Output the [x, y] coordinate of the center of the cell containing the given text.  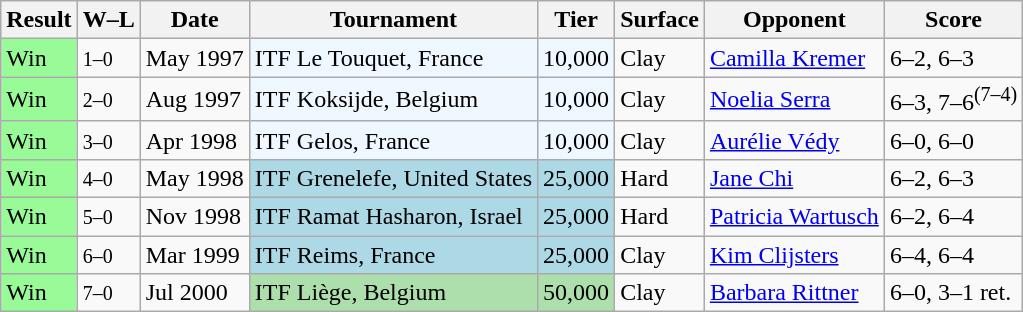
Jane Chi [794, 178]
Result [39, 20]
6–0 [108, 255]
ITF Koksijde, Belgium [393, 100]
1–0 [108, 58]
ITF Ramat Hasharon, Israel [393, 217]
3–0 [108, 140]
Kim Clijsters [794, 255]
May 1997 [194, 58]
Score [953, 20]
ITF Grenelefe, United States [393, 178]
ITF Reims, France [393, 255]
Jul 2000 [194, 293]
Mar 1999 [194, 255]
6–0, 3–1 ret. [953, 293]
Camilla Kremer [794, 58]
Aug 1997 [194, 100]
Apr 1998 [194, 140]
2–0 [108, 100]
Date [194, 20]
Nov 1998 [194, 217]
Opponent [794, 20]
May 1998 [194, 178]
7–0 [108, 293]
Patricia Wartusch [794, 217]
Aurélie Védy [794, 140]
6–4, 6–4 [953, 255]
6–0, 6–0 [953, 140]
ITF Le Touquet, France [393, 58]
6–2, 6–4 [953, 217]
Surface [660, 20]
W–L [108, 20]
50,000 [576, 293]
Noelia Serra [794, 100]
6–3, 7–6(7–4) [953, 100]
Tournament [393, 20]
Tier [576, 20]
Barbara Rittner [794, 293]
ITF Liège, Belgium [393, 293]
ITF Gelos, France [393, 140]
5–0 [108, 217]
4–0 [108, 178]
